Extract the (X, Y) coordinate from the center of the cell holding the provided text.  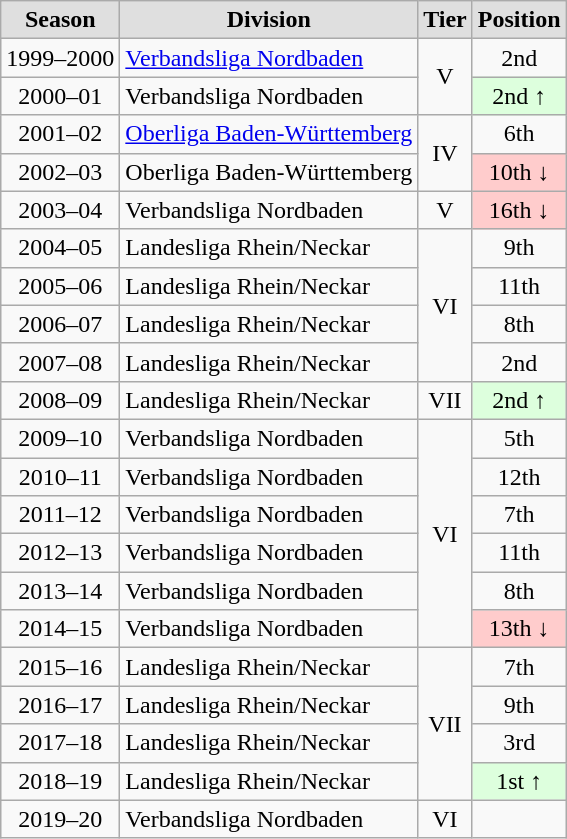
2014–15 (60, 629)
1999–2000 (60, 58)
2007–08 (60, 362)
2000–01 (60, 96)
Season (60, 20)
IV (446, 153)
2016–17 (60, 705)
2013–14 (60, 591)
5th (519, 438)
2009–10 (60, 438)
13th ↓ (519, 629)
2015–16 (60, 667)
Tier (446, 20)
2006–07 (60, 324)
3rd (519, 743)
2011–12 (60, 515)
2019–20 (60, 819)
12th (519, 477)
Division (269, 20)
6th (519, 134)
2005–06 (60, 286)
2017–18 (60, 743)
Position (519, 20)
2003–04 (60, 210)
10th ↓ (519, 172)
2012–13 (60, 553)
16th ↓ (519, 210)
2008–09 (60, 400)
2002–03 (60, 172)
2018–19 (60, 781)
2004–05 (60, 248)
2010–11 (60, 477)
1st ↑ (519, 781)
2001–02 (60, 134)
